Determine the [x, y] coordinate at the center of the cell enclosing the given text.  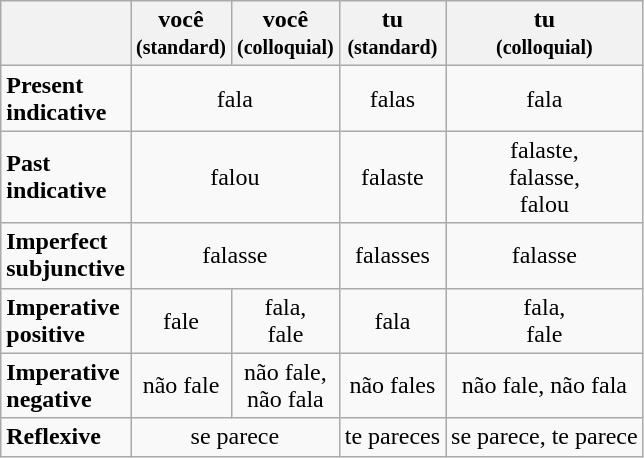
Reflexive [66, 437]
não fale [180, 386]
tu(colloquial) [545, 34]
Imperativepositive [66, 320]
fala, fale [545, 320]
fale [180, 320]
falas [392, 98]
falaste, falasse, falou [545, 177]
você(standard) [180, 34]
se parece, te parece [545, 437]
Imperfectsubjunctive [66, 256]
se parece [234, 437]
falaste [392, 177]
tu(standard) [392, 34]
Presentindicative [66, 98]
não fales [392, 386]
Pastindicative [66, 177]
Imperativenegative [66, 386]
fala,fale [286, 320]
você(colloquial) [286, 34]
te pareces [392, 437]
falasses [392, 256]
falou [234, 177]
